Capture the cell that displays the provided text and extract its [X, Y] central coordinate. 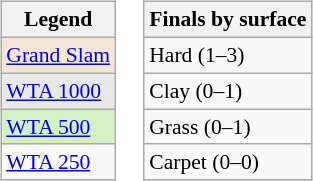
WTA 1000 [58, 91]
Hard (1–3) [228, 55]
Legend [58, 20]
Carpet (0–0) [228, 162]
Finals by surface [228, 20]
Grass (0–1) [228, 127]
WTA 250 [58, 162]
Clay (0–1) [228, 91]
WTA 500 [58, 127]
Grand Slam [58, 55]
